Return the [x, y] coordinate for the center point of the cell that contains the specified text.  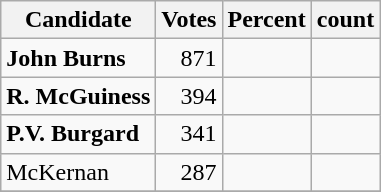
Percent [266, 20]
287 [189, 172]
McKernan [78, 172]
P.V. Burgard [78, 134]
John Burns [78, 58]
341 [189, 134]
Candidate [78, 20]
Votes [189, 20]
R. McGuiness [78, 96]
394 [189, 96]
871 [189, 58]
count [345, 20]
